Scan for the cell matching the given text and deliver its (X, Y) coordinate at center. 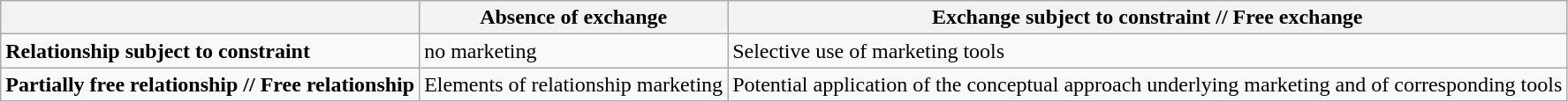
no marketing (574, 51)
Absence of exchange (574, 18)
Elements of relationship marketing (574, 84)
Relationship subject to constraint (210, 51)
Exchange subject to constraint // Free exchange (1148, 18)
Potential application of the conceptual approach underlying marketing and of corresponding tools (1148, 84)
Selective use of marketing tools (1148, 51)
Partially free relationship // Free relationship (210, 84)
